Search for the cell housing the specified text and yield its (X, Y) center coordinate. 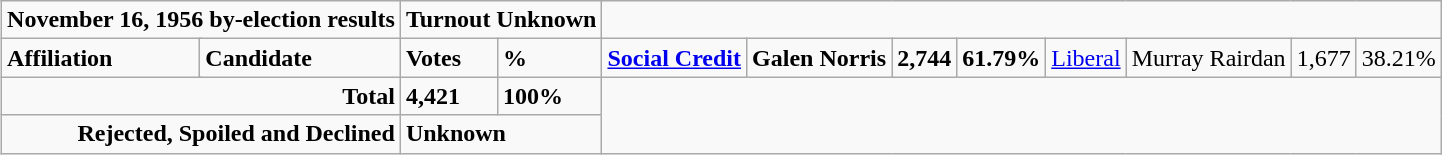
Rejected, Spoiled and Declined (202, 134)
Murray Rairdan (1208, 58)
100% (550, 96)
Candidate (300, 58)
Galen Norris (820, 58)
Total (202, 96)
Votes (448, 58)
4,421 (448, 96)
Turnout Unknown (501, 20)
61.79% (1002, 58)
Unknown (501, 134)
Affiliation (101, 58)
38.21% (1398, 58)
Liberal (1086, 58)
% (550, 58)
Social Credit (674, 58)
1,677 (1324, 58)
2,744 (924, 58)
November 16, 1956 by-election results (202, 20)
